Determine the (X, Y) coordinate at the center of the cell enclosing the given text.  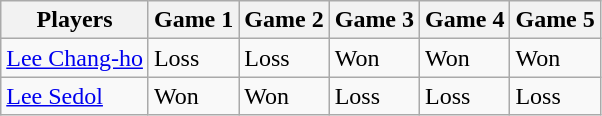
Players (75, 20)
Game 2 (284, 20)
Lee Chang-ho (75, 58)
Game 1 (193, 20)
Lee Sedol (75, 96)
Game 3 (374, 20)
Game 5 (555, 20)
Game 4 (465, 20)
